Pinpoint the cell where the given text exists, returning its (x, y) midpoint coordinate. 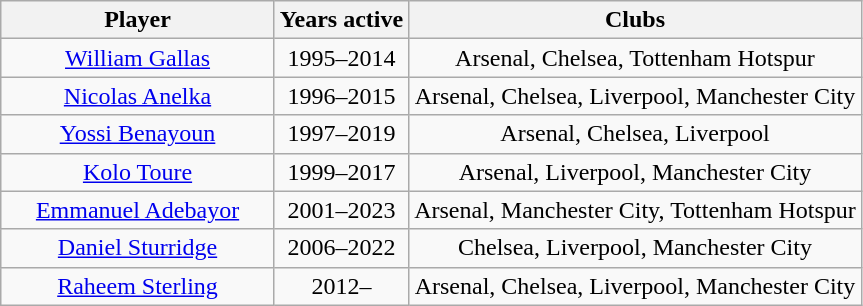
Arsenal, Chelsea, Tottenham Hotspur (636, 58)
Raheem Sterling (138, 286)
1999–2017 (341, 172)
Arsenal, Manchester City, Tottenham Hotspur (636, 210)
Years active (341, 20)
Yossi Benayoun (138, 134)
Clubs (636, 20)
Arsenal, Chelsea, Liverpool (636, 134)
1995–2014 (341, 58)
Chelsea, Liverpool, Manchester City (636, 248)
Emmanuel Adebayor (138, 210)
Player (138, 20)
Nicolas Anelka (138, 96)
1997–2019 (341, 134)
Kolo Toure (138, 172)
Daniel Sturridge (138, 248)
1996–2015 (341, 96)
Arsenal, Liverpool, Manchester City (636, 172)
2006–2022 (341, 248)
2001–2023 (341, 210)
2012– (341, 286)
William Gallas (138, 58)
